Determine the [x, y] coordinate at the center of the cell enclosing the given text.  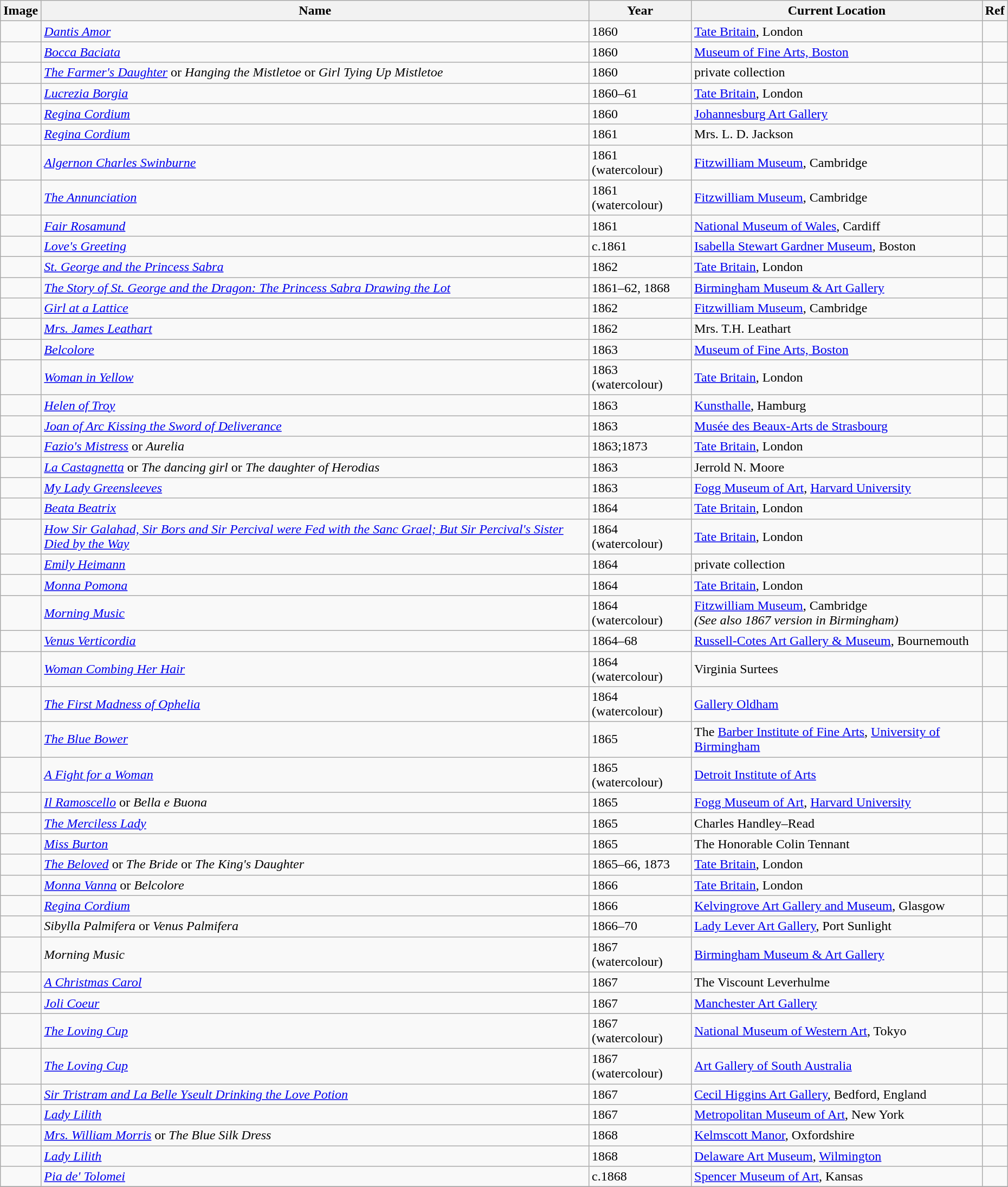
Fair Rosamund [315, 225]
Kunsthalle, Hamburg [837, 405]
1863 (watercolour) [641, 377]
Girl at a Lattice [315, 308]
Emily Heimann [315, 564]
The Merciless Lady [315, 823]
The Honorable Colin Tennant [837, 844]
Delaware Art Museum, Wilmington [837, 1156]
Fazio's Mistress or Aurelia [315, 447]
Joli Coeur [315, 1003]
Gallery Oldham [837, 705]
Art Gallery of South Australia [837, 1066]
A Christmas Carol [315, 982]
Woman in Yellow [315, 377]
Year [641, 11]
Sir Tristram and La Belle Yseult Drinking the Love Potion [315, 1094]
Mrs. William Morris or The Blue Silk Dress [315, 1136]
Current Location [837, 11]
Monna Vanna or Belcolore [315, 885]
Kelmscott Manor, Oxfordshire [837, 1136]
Russell-Cotes Art Gallery & Museum, Bournemouth [837, 641]
Mrs. L. D. Jackson [837, 134]
Cecil Higgins Art Gallery, Bedford, England [837, 1094]
Johannesburg Art Gallery [837, 114]
Ref [995, 11]
Virginia Surtees [837, 669]
Kelvingrove Art Gallery and Museum, Glasgow [837, 906]
Dantis Amor [315, 31]
Algernon Charles Swinburne [315, 163]
Love's Greeting [315, 246]
c.1861 [641, 246]
Beata Beatrix [315, 508]
Isabella Stewart Gardner Museum, Boston [837, 246]
1865 (watercolour) [641, 775]
Woman Combing Her Hair [315, 669]
1863;1873 [641, 447]
The First Madness of Ophelia [315, 705]
The Story of St. George and the Dragon: The Princess Sabra Drawing the Lot [315, 288]
Miss Burton [315, 844]
The Beloved or The Bride or The King's Daughter [315, 865]
The Farmer's Daughter or Hanging the Mistletoe or Girl Tying Up Mistletoe [315, 73]
The Barber Institute of Fine Arts, University of Birmingham [837, 739]
How Sir Galahad, Sir Bors and Sir Percival were Fed with the Sanc Grael; But Sir Percival's Sister Died by the Way [315, 537]
A Fight for a Woman [315, 775]
National Museum of Wales, Cardiff [837, 225]
Lucrezia Borgia [315, 93]
Detroit Institute of Arts [837, 775]
Il Ramoscello or Bella e Buona [315, 803]
Image [21, 11]
Fitzwilliam Museum, Cambridge (See also 1867 version in Birmingham) [837, 612]
St. George and the Princess Sabra [315, 267]
1861–62, 1868 [641, 288]
Charles Handley–Read [837, 823]
Musée des Beaux-Arts de Strasbourg [837, 426]
National Museum of Western Art, Tokyo [837, 1031]
Name [315, 11]
The Blue Bower [315, 739]
Bocca Baciata [315, 52]
Venus Verticordia [315, 641]
1864–68 [641, 641]
Helen of Troy [315, 405]
c.1868 [641, 1177]
Monna Pomona [315, 585]
Mrs. T.H. Leathart [837, 329]
Belcolore [315, 350]
Spencer Museum of Art, Kansas [837, 1177]
The Viscount Leverhulme [837, 982]
Mrs. James Leathart [315, 329]
Metropolitan Museum of Art, New York [837, 1115]
Lady Lever Art Gallery, Port Sunlight [837, 926]
1865–66, 1873 [641, 865]
1866–70 [641, 926]
La Castagnetta or The dancing girl or The daughter of Herodias [315, 467]
My Lady Greensleeves [315, 488]
Jerrold N. Moore [837, 467]
Joan of Arc Kissing the Sword of Deliverance [315, 426]
Manchester Art Gallery [837, 1003]
Sibylla Palmifera or Venus Palmifera [315, 926]
The Annunciation [315, 197]
Pia de' Tolomei [315, 1177]
1860–61 [641, 93]
